Provide the [X, Y] coordinate of the cell's center where the given text is located.  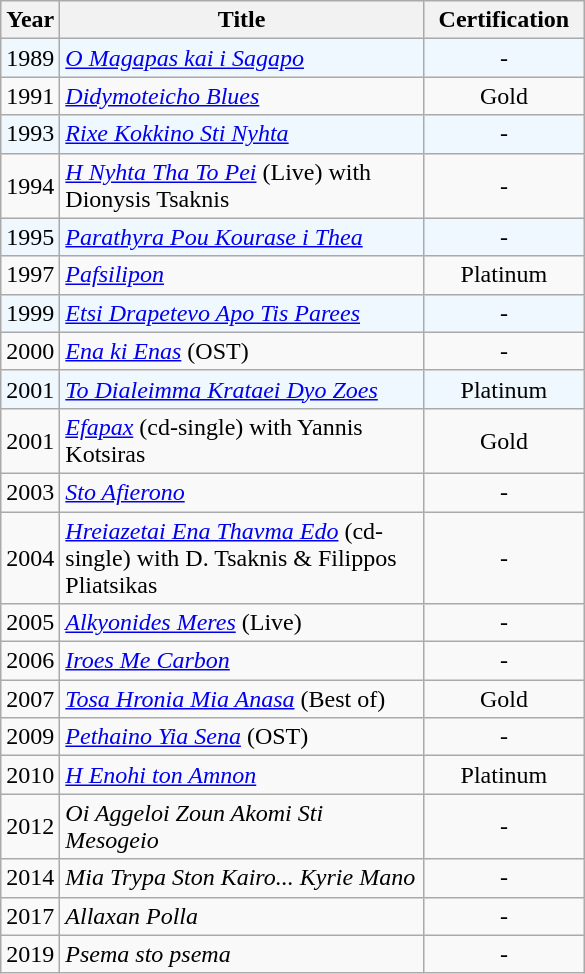
Pethaino Yia Sena (OST) [242, 737]
1999 [30, 313]
2014 [30, 878]
O Magapas kai i Sagapo [242, 58]
Parathyra Pou Kourase i Thea [242, 237]
H Enohi ton Amnon [242, 775]
2017 [30, 916]
2019 [30, 954]
Title [242, 20]
Year [30, 20]
Psema sto psema [242, 954]
1991 [30, 96]
Sto Afierono [242, 492]
2003 [30, 492]
1993 [30, 134]
2009 [30, 737]
Mia Trypa Ston Kairo... Kyrie Mano [242, 878]
1994 [30, 186]
Etsi Drapetevo Apo Tis Parees [242, 313]
2000 [30, 351]
Alkyonides Meres (Live) [242, 623]
Ena ki Enas (OST) [242, 351]
Hreiazetai Ena Thavma Edo (cd-single) with D. Tsaknis & Filippos Pliatsikas [242, 558]
2010 [30, 775]
Rixe Kokkino Sti Nyhta [242, 134]
1997 [30, 275]
Tosa Hronia Mia Anasa (Best of) [242, 699]
Certification [504, 20]
Iroes Me Carbon [242, 661]
Didymoteicho Blues [242, 96]
Pafsilipon [242, 275]
H Nyhta Tha To Pei (Live) with Dionysis Tsaknis [242, 186]
1989 [30, 58]
2006 [30, 661]
2004 [30, 558]
2007 [30, 699]
To Dialeimma Krataei Dyo Zoes [242, 389]
Oi Aggeloi Zoun Akomi Sti Mesogeio [242, 826]
Allaxan Polla [242, 916]
1995 [30, 237]
2005 [30, 623]
Efapax (cd-single) with Yannis Kotsiras [242, 440]
2012 [30, 826]
